From the cell containing the given text, extract its center point as (x, y) coordinate. 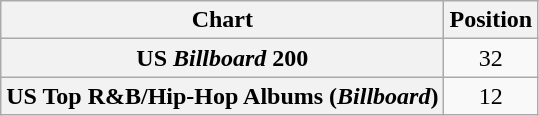
32 (491, 58)
Chart (222, 20)
US Top R&B/Hip-Hop Albums (Billboard) (222, 96)
US Billboard 200 (222, 58)
12 (491, 96)
Position (491, 20)
